Find where the given text appears and provide that cell's center as (X, Y) coordinate. 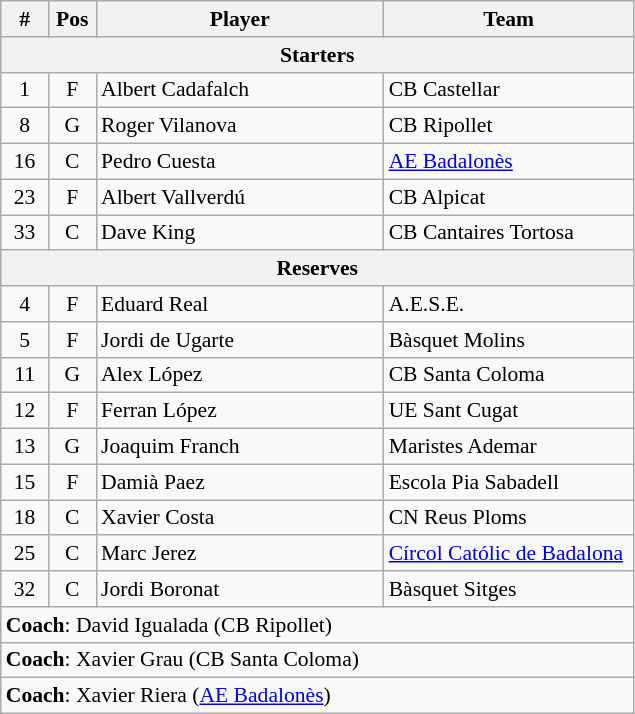
16 (25, 162)
23 (25, 197)
Albert Vallverdú (240, 197)
33 (25, 233)
18 (25, 518)
12 (25, 411)
Alex López (240, 375)
5 (25, 340)
Damià Paez (240, 482)
1 (25, 90)
Ferran López (240, 411)
Joaquim Franch (240, 447)
Jordi Boronat (240, 589)
Starters (318, 55)
Coach: Xavier Grau (CB Santa Coloma) (318, 660)
Coach: David Igualada (CB Ripollet) (318, 625)
Marc Jerez (240, 554)
Team (509, 19)
CB Santa Coloma (509, 375)
13 (25, 447)
Dave King (240, 233)
15 (25, 482)
CN Reus Ploms (509, 518)
Albert Cadafalch (240, 90)
Player (240, 19)
AE Badalonès (509, 162)
Pedro Cuesta (240, 162)
UE Sant Cugat (509, 411)
11 (25, 375)
Maristes Ademar (509, 447)
Eduard Real (240, 304)
Jordi de Ugarte (240, 340)
Pos (72, 19)
CB Castellar (509, 90)
4 (25, 304)
# (25, 19)
CB Ripollet (509, 126)
Reserves (318, 269)
Bàsquet Molins (509, 340)
Bàsquet Sitges (509, 589)
Círcol Católic de Badalona (509, 554)
Xavier Costa (240, 518)
Roger Vilanova (240, 126)
CB Cantaires Tortosa (509, 233)
32 (25, 589)
Escola Pia Sabadell (509, 482)
CB Alpicat (509, 197)
25 (25, 554)
Coach: Xavier Riera (AE Badalonès) (318, 696)
8 (25, 126)
A.E.S.E. (509, 304)
